Provide the [X, Y] coordinate of the cell's center where the given text is located.  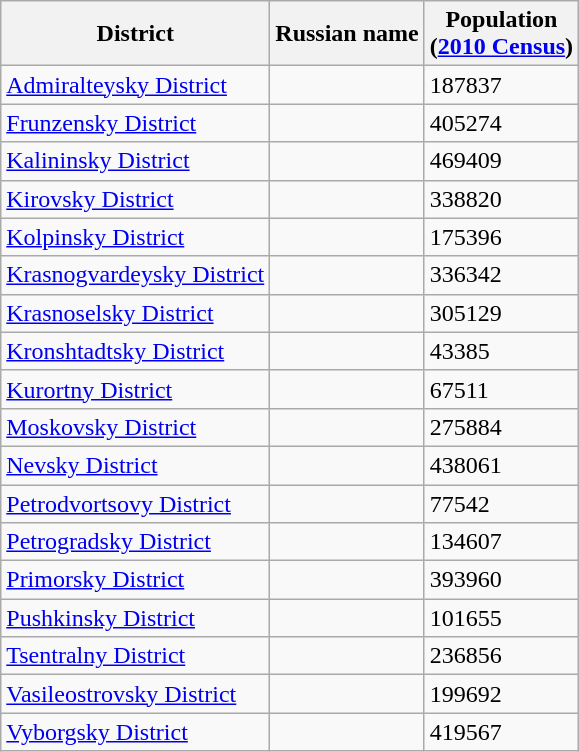
Kirovsky District [136, 199]
Kalininsky District [136, 161]
Nevsky District [136, 465]
Vyborgsky District [136, 732]
101655 [501, 618]
199692 [501, 694]
Kronshtadtsky District [136, 351]
305129 [501, 313]
338820 [501, 199]
Frunzensky District [136, 123]
Primorsky District [136, 580]
Admiralteysky District [136, 85]
Moskovsky District [136, 427]
77542 [501, 503]
District [136, 34]
Krasnoselsky District [136, 313]
469409 [501, 161]
Vasileostrovsky District [136, 694]
134607 [501, 542]
Kolpinsky District [136, 237]
Tsentralny District [136, 656]
438061 [501, 465]
405274 [501, 123]
43385 [501, 351]
Petrogradsky District [136, 542]
187837 [501, 85]
393960 [501, 580]
175396 [501, 237]
67511 [501, 389]
Pushkinsky District [136, 618]
Population(2010 Census) [501, 34]
Petrodvortsovy District [136, 503]
275884 [501, 427]
236856 [501, 656]
Krasnogvardeysky District [136, 275]
336342 [501, 275]
Kurortny District [136, 389]
419567 [501, 732]
Russian name [347, 34]
